Locate the cell with the specified text and output its [X, Y] center coordinate. 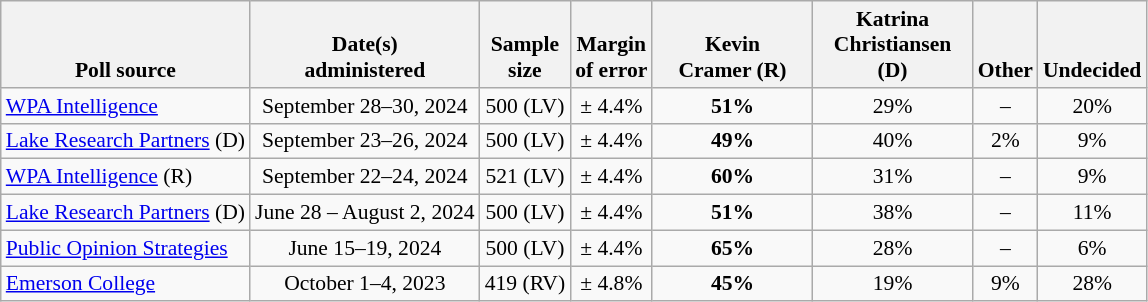
2% [1006, 141]
Samplesize [526, 44]
20% [1092, 106]
29% [893, 106]
September 28–30, 2024 [365, 106]
49% [732, 141]
Date(s)administered [365, 44]
11% [1092, 213]
Other [1006, 44]
Emerson College [126, 284]
40% [893, 141]
Undecided [1092, 44]
419 (RV) [526, 284]
KevinCramer (R) [732, 44]
WPA Intelligence [126, 106]
Public Opinion Strategies [126, 248]
September 22–24, 2024 [365, 177]
521 (LV) [526, 177]
45% [732, 284]
Marginof error [611, 44]
60% [732, 177]
31% [893, 177]
KatrinaChristiansen (D) [893, 44]
WPA Intelligence (R) [126, 177]
6% [1092, 248]
65% [732, 248]
September 23–26, 2024 [365, 141]
October 1–4, 2023 [365, 284]
Poll source [126, 44]
19% [893, 284]
38% [893, 213]
June 28 – August 2, 2024 [365, 213]
± 4.8% [611, 284]
June 15–19, 2024 [365, 248]
